Determine the (X, Y) coordinate at the center of the cell enclosing the given text.  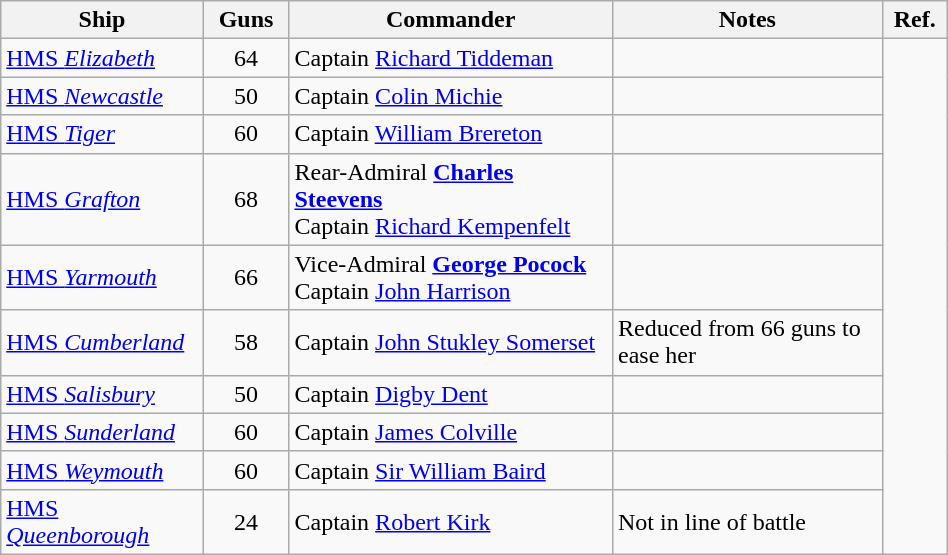
Captain John Stukley Somerset (451, 342)
Ship (102, 20)
Notes (747, 20)
66 (246, 278)
58 (246, 342)
Reduced from 66 guns to ease her (747, 342)
HMS Yarmouth (102, 278)
Guns (246, 20)
HMS Queenborough (102, 522)
68 (246, 199)
Captain Robert Kirk (451, 522)
Ref. (914, 20)
HMS Salisbury (102, 394)
Vice-Admiral George PocockCaptain John Harrison (451, 278)
64 (246, 58)
Not in line of battle (747, 522)
HMS Weymouth (102, 470)
Captain James Colville (451, 432)
HMS Cumberland (102, 342)
Rear-Admiral Charles SteevensCaptain Richard Kempenfelt (451, 199)
HMS Tiger (102, 134)
Captain Sir William Baird (451, 470)
HMS Elizabeth (102, 58)
Commander (451, 20)
HMS Newcastle (102, 96)
Captain William Brereton (451, 134)
HMS Sunderland (102, 432)
24 (246, 522)
HMS Grafton (102, 199)
Captain Digby Dent (451, 394)
Captain Richard Tiddeman (451, 58)
Captain Colin Michie (451, 96)
